Return the (x, y) coordinate for the center point of the cell that contains the specified text.  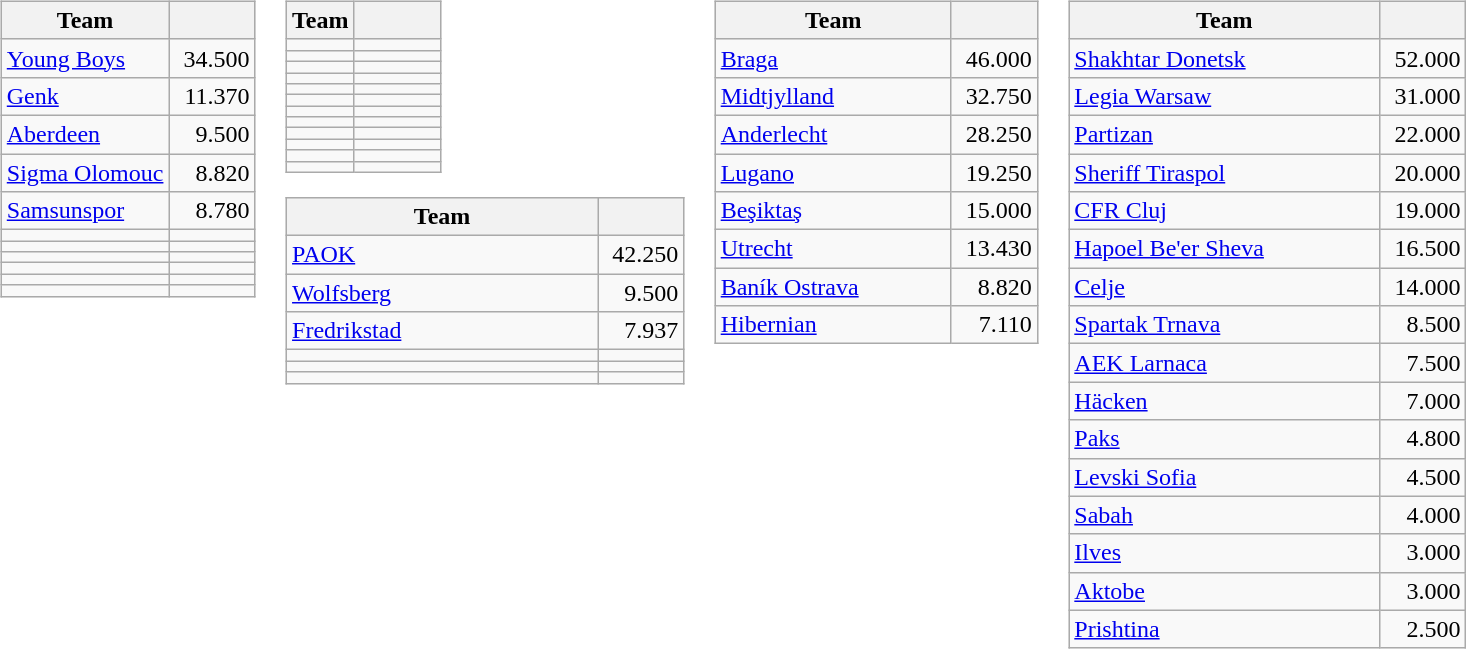
Legia Warsaw (1224, 96)
Aberdeen (85, 134)
AEK Larnaca (1224, 363)
42.250 (641, 255)
31.000 (1423, 96)
Baník Ostrava (833, 287)
14.000 (1423, 287)
52.000 (1423, 58)
16.500 (1423, 249)
Sigma Olomouc (85, 173)
19.250 (994, 173)
7.000 (1423, 401)
Aktobe (1224, 591)
Celje (1224, 287)
Sheriff Tiraspol (1224, 173)
4.000 (1423, 515)
Lugano (833, 173)
4.500 (1423, 477)
Wolfsberg (442, 293)
34.500 (212, 58)
PAOK (442, 255)
Hapoel Be'er Sheva (1224, 249)
Samsunspor (85, 211)
Shakhtar Donetsk (1224, 58)
Sabah (1224, 515)
Häcken (1224, 401)
8.780 (212, 211)
Young Boys (85, 58)
Beşiktaş (833, 211)
Utrecht (833, 249)
2.500 (1423, 629)
Anderlecht (833, 134)
7.500 (1423, 363)
4.800 (1423, 439)
Hibernian (833, 325)
11.370 (212, 96)
Genk (85, 96)
Prishtina (1224, 629)
Midtjylland (833, 96)
32.750 (994, 96)
8.500 (1423, 325)
20.000 (1423, 173)
22.000 (1423, 134)
28.250 (994, 134)
Braga (833, 58)
46.000 (994, 58)
Spartak Trnava (1224, 325)
Partizan (1224, 134)
7.937 (641, 331)
Fredrikstad (442, 331)
15.000 (994, 211)
Paks (1224, 439)
Levski Sofia (1224, 477)
Ilves (1224, 553)
13.430 (994, 249)
7.110 (994, 325)
19.000 (1423, 211)
CFR Cluj (1224, 211)
